For the text-containing cell, return its midpoint in (x, y) coordinate format. 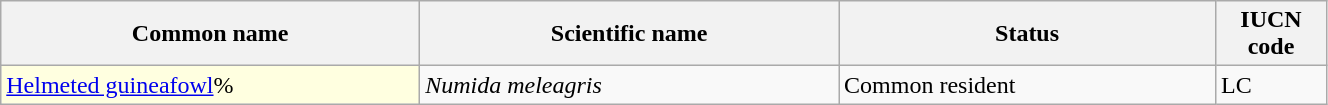
Numida meleagris (630, 85)
Status (1028, 34)
Common resident (1028, 85)
LC (1272, 85)
Common name (210, 34)
Scientific name (630, 34)
Helmeted guineafowl% (210, 85)
IUCN code (1272, 34)
